Scan for the cell matching the given text and deliver its (x, y) coordinate at center. 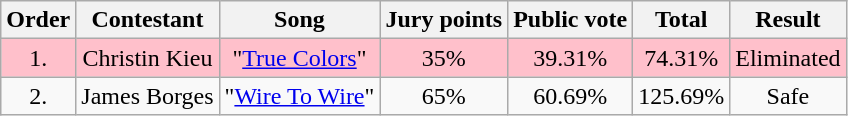
Eliminated (788, 58)
Result (788, 20)
Contestant (148, 20)
Public vote (570, 20)
Jury points (444, 20)
60.69% (570, 96)
Safe (788, 96)
2. (38, 96)
74.31% (682, 58)
James Borges (148, 96)
39.31% (570, 58)
"True Colors" (300, 58)
125.69% (682, 96)
Song (300, 20)
Christin Kieu (148, 58)
Order (38, 20)
35% (444, 58)
Total (682, 20)
65% (444, 96)
1. (38, 58)
"Wire To Wire" (300, 96)
